Locate the cell with the specified text and output its [x, y] center coordinate. 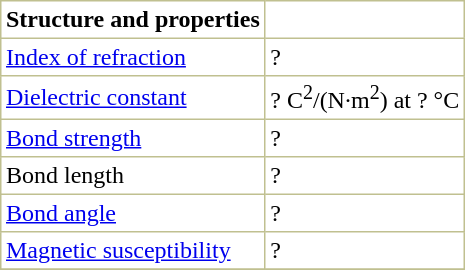
Index of refraction [133, 57]
Structure and properties [133, 20]
? C2/(N·m2) at ? °C [364, 98]
Magnetic susceptibility [133, 251]
Bond length [133, 176]
Bond strength [133, 139]
Dielectric constant [133, 98]
Bond angle [133, 214]
